Search for the cell housing the specified text and yield its [X, Y] center coordinate. 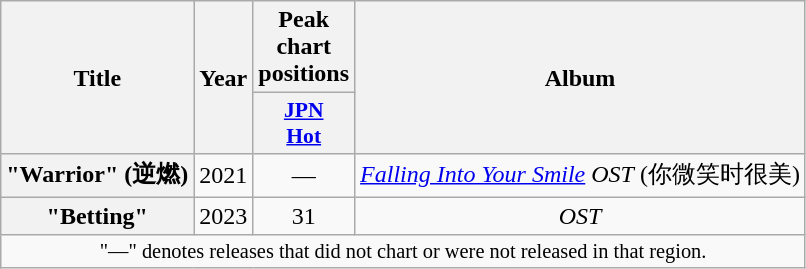
Album [580, 78]
Peak chart positions [304, 47]
2021 [224, 176]
Year [224, 78]
2023 [224, 215]
JPNHot [304, 124]
Title [98, 78]
"Warrior" (逆燃) [98, 176]
"—" denotes releases that did not chart or were not released in that region. [404, 252]
Falling Into Your Smile OST (你微笑时很美) [580, 176]
— [304, 176]
31 [304, 215]
OST [580, 215]
"Betting" [98, 215]
